Locate the cell with the specified text and output its (x, y) center coordinate. 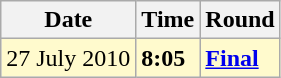
Time (168, 20)
Date (68, 20)
Round (240, 20)
27 July 2010 (68, 58)
Final (240, 58)
8:05 (168, 58)
